For the text-containing cell, return its midpoint in [x, y] coordinate format. 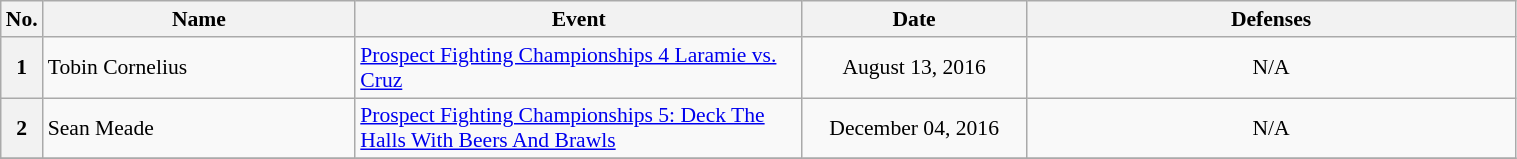
2 [22, 128]
Prospect Fighting Championships 5: Deck The Halls With Beers And Brawls [578, 128]
August 13, 2016 [914, 68]
December 04, 2016 [914, 128]
Event [578, 19]
Prospect Fighting Championships 4 Laramie vs. Cruz [578, 68]
Tobin Cornelius [200, 68]
1 [22, 68]
Sean Meade [200, 128]
Date [914, 19]
Name [200, 19]
No. [22, 19]
Defenses [1271, 19]
